Detect which cell encompasses the target text, then output its (x, y) center coordinate. 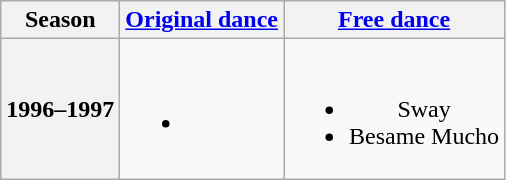
1996–1997 (60, 109)
Free dance (394, 20)
SwayBesame Mucho (394, 109)
Season (60, 20)
Original dance (202, 20)
